For the text-containing cell, return its midpoint in [x, y] coordinate format. 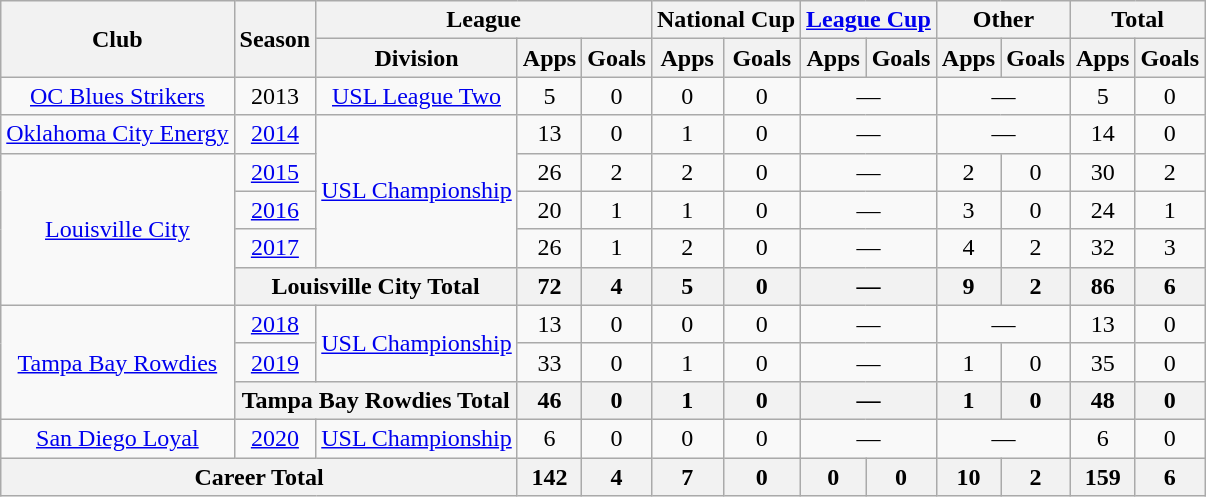
Total [1137, 20]
33 [549, 362]
League Cup [869, 20]
32 [1102, 248]
2020 [275, 438]
Season [275, 39]
46 [549, 400]
2019 [275, 362]
2018 [275, 324]
30 [1102, 172]
National Cup [726, 20]
San Diego Loyal [118, 438]
2016 [275, 210]
159 [1102, 477]
OC Blues Strikers [118, 96]
20 [549, 210]
48 [1102, 400]
Tampa Bay Rowdies Total [376, 400]
Club [118, 39]
Louisville City Total [376, 286]
2014 [275, 134]
Tampa Bay Rowdies [118, 362]
72 [549, 286]
14 [1102, 134]
86 [1102, 286]
2015 [275, 172]
Division [417, 58]
7 [687, 477]
USL League Two [417, 96]
35 [1102, 362]
Other [1003, 20]
Career Total [260, 477]
9 [968, 286]
10 [968, 477]
Louisville City [118, 229]
League [484, 20]
24 [1102, 210]
2013 [275, 96]
2017 [275, 248]
Oklahoma City Energy [118, 134]
142 [549, 477]
